From the cell containing the given text, extract its center point as (x, y) coordinate. 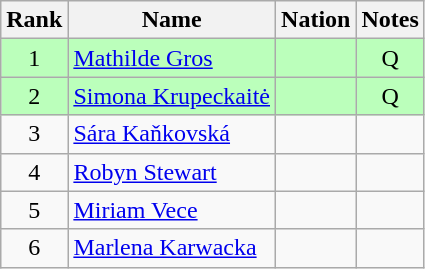
2 (34, 96)
4 (34, 172)
1 (34, 58)
Rank (34, 20)
Robyn Stewart (172, 172)
5 (34, 210)
Mathilde Gros (172, 58)
Notes (390, 20)
Name (172, 20)
6 (34, 248)
Simona Krupeckaitė (172, 96)
Marlena Karwacka (172, 248)
Sára Kaňkovská (172, 134)
Miriam Vece (172, 210)
Nation (316, 20)
3 (34, 134)
